Provide the [X, Y] coordinate of the cell's center where the given text is located.  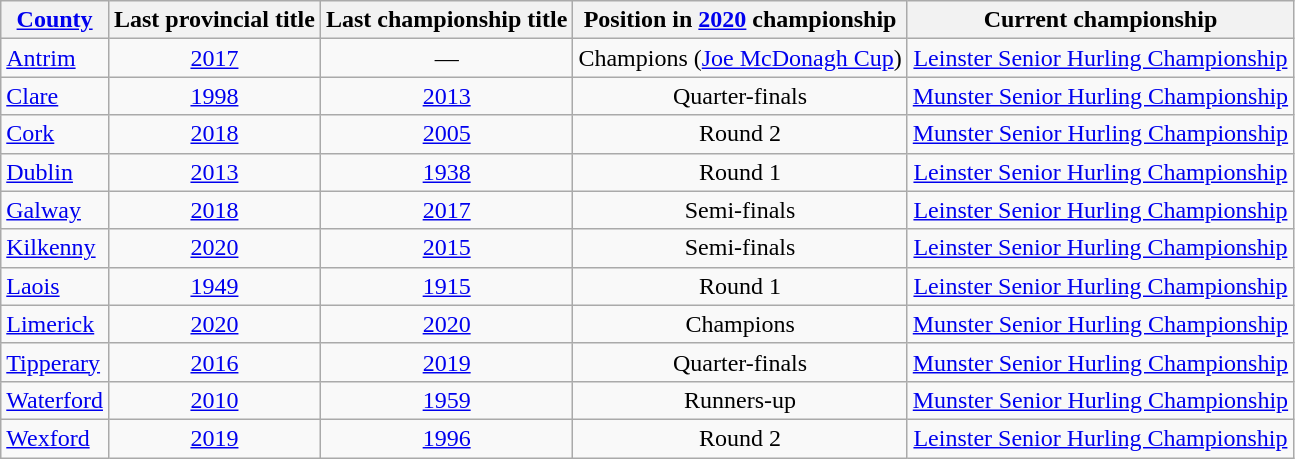
Antrim [55, 58]
Waterford [55, 400]
Champions [740, 324]
Runners-up [740, 400]
1996 [446, 438]
— [446, 58]
2015 [446, 248]
Wexford [55, 438]
County [55, 20]
Dublin [55, 172]
1959 [446, 400]
Last provincial title [214, 20]
1998 [214, 96]
Clare [55, 96]
2010 [214, 400]
Champions (Joe McDonagh Cup) [740, 58]
Limerick [55, 324]
Last championship title [446, 20]
Current championship [1100, 20]
Cork [55, 134]
Tipperary [55, 362]
Position in 2020 championship [740, 20]
Galway [55, 210]
1938 [446, 172]
1915 [446, 286]
1949 [214, 286]
Laois [55, 286]
2016 [214, 362]
Kilkenny [55, 248]
2005 [446, 134]
